From the cell containing the given text, extract its center point as [x, y] coordinate. 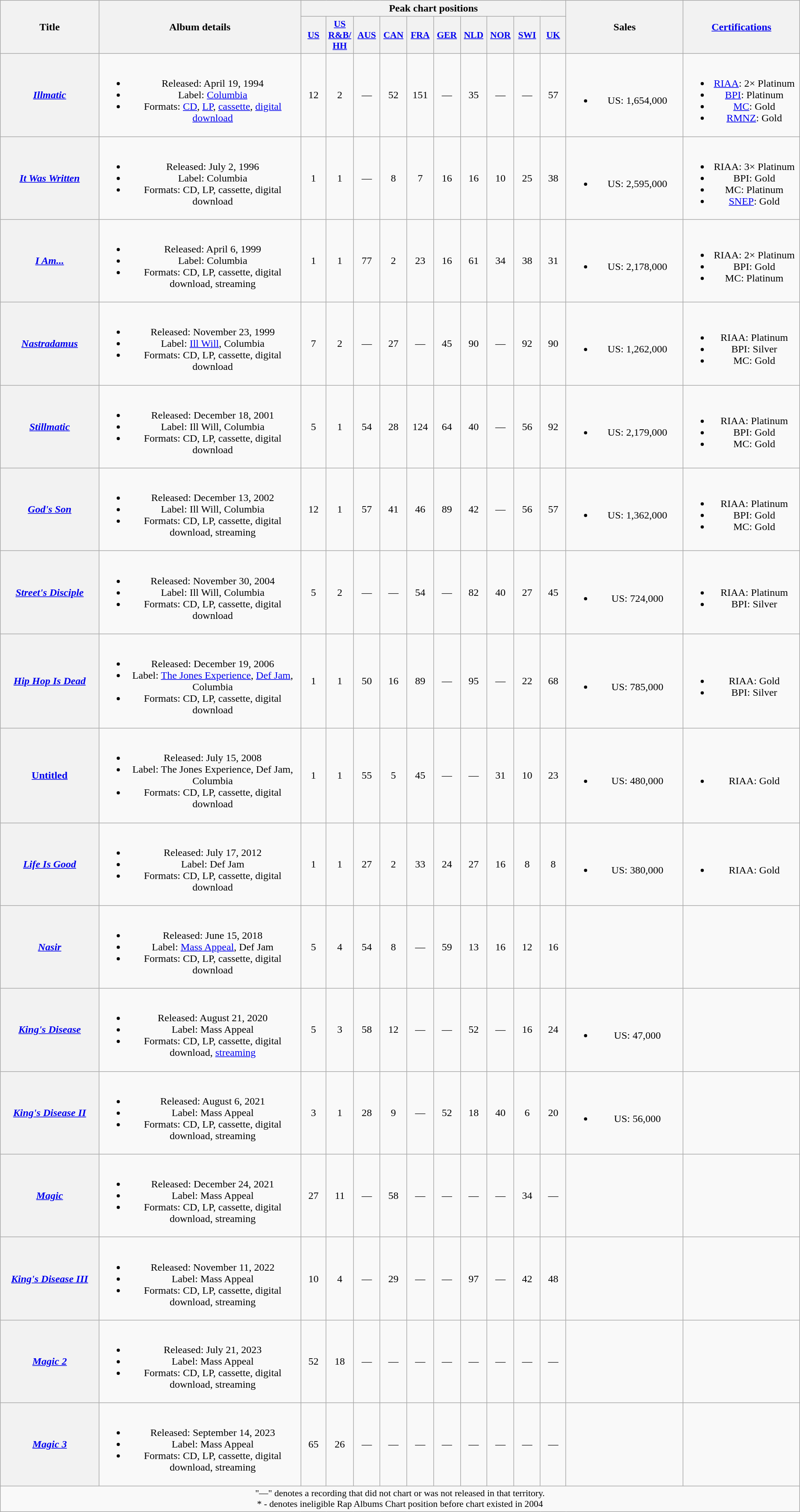
RIAA: GoldBPI: Silver [742, 681]
US: 1,262,000 [624, 344]
68 [553, 681]
UK [553, 35]
Magic 2 [50, 1361]
65 [314, 1444]
SWI [527, 35]
11 [340, 1196]
Released: November 11, 2022Label: Mass AppealFormats: CD, LP, cassette, digital download, streaming [200, 1278]
GER [447, 35]
48 [553, 1278]
29 [393, 1278]
Illmatic [50, 95]
US: 380,000 [624, 864]
13 [474, 947]
US: 2,178,000 [624, 261]
Peak chart positions [433, 9]
Released: August 6, 2021Label: Mass AppealFormats: CD, LP, cassette, digital download, streaming [200, 1113]
Released: July 2, 1996Label: ColumbiaFormats: CD, LP, cassette, digital download [200, 178]
20 [553, 1113]
6 [527, 1113]
US: 1,654,000 [624, 95]
Nastradamus [50, 344]
US: 724,000 [624, 592]
US: 47,000 [624, 1030]
Released: July 15, 2008Label: The Jones Experience, Def Jam, ColumbiaFormats: CD, LP, cassette, digital download [200, 776]
Released: July 17, 2012Label: Def JamFormats: CD, LP, cassette, digital download [200, 864]
US: 56,000 [624, 1113]
NLD [474, 35]
King's Disease [50, 1030]
Untitled [50, 776]
Hip Hop Is Dead [50, 681]
Released: June 15, 2018Label: Mass Appeal, Def JamFormats: CD, LP, cassette, digital download [200, 947]
59 [447, 947]
Released: September 14, 2023Label: Mass AppealFormats: CD, LP, cassette, digital download, streaming [200, 1444]
FRA [420, 35]
82 [474, 592]
CAN [393, 35]
US: 785,000 [624, 681]
55 [367, 776]
Magic [50, 1196]
Released: July 21, 2023Label: Mass AppealFormats: CD, LP, cassette, digital download, streaming [200, 1361]
King's Disease II [50, 1113]
RIAA: PlatinumBPI: SilverMC: Gold [742, 344]
61 [474, 261]
King's Disease III [50, 1278]
USR&B/HH [340, 35]
Title [50, 27]
Magic 3 [50, 1444]
151 [420, 95]
US [314, 35]
Released: November 30, 2004Label: Ill Will, ColumbiaFormats: CD, LP, cassette, digital download [200, 592]
35 [474, 95]
Album details [200, 27]
God's Son [50, 510]
Released: April 19, 1994Label: ColumbiaFormats: CD, LP, cassette, digital download [200, 95]
95 [474, 681]
25 [527, 178]
It Was Written [50, 178]
Certifications [742, 27]
RIAA: PlatinumBPI: Silver [742, 592]
77 [367, 261]
9 [393, 1113]
26 [340, 1444]
Released: December 18, 2001Label: Ill Will, ColumbiaFormats: CD, LP, cassette, digital download [200, 427]
US: 1,362,000 [624, 510]
Nasir [50, 947]
33 [420, 864]
50 [367, 681]
RIAA: 2× PlatinumBPI: PlatinumMC: GoldRMNZ: Gold [742, 95]
Sales [624, 27]
124 [420, 427]
Released: August 21, 2020Label: Mass AppealFormats: CD, LP, cassette, digital download, streaming [200, 1030]
I Am... [50, 261]
US: 2,179,000 [624, 427]
64 [447, 427]
Street's Disciple [50, 592]
RIAA: 3× PlatinumBPI: GoldMC: PlatinumSNEP: Gold [742, 178]
US: 2,595,000 [624, 178]
US: 480,000 [624, 776]
41 [393, 510]
Released: December 19, 2006Label: The Jones Experience, Def Jam, ColumbiaFormats: CD, LP, cassette, digital download [200, 681]
Released: April 6, 1999Label: ColumbiaFormats: CD, LP, cassette, digital download, streaming [200, 261]
Life Is Good [50, 864]
22 [527, 681]
AUS [367, 35]
46 [420, 510]
RIAA: 2× PlatinumBPI: GoldMC: Platinum [742, 261]
Released: December 24, 2021Label: Mass AppealFormats: CD, LP, cassette, digital download, streaming [200, 1196]
NOR [501, 35]
Released: December 13, 2002Label: Ill Will, ColumbiaFormats: CD, LP, cassette, digital download, streaming [200, 510]
97 [474, 1278]
Released: November 23, 1999Label: Ill Will, ColumbiaFormats: CD, LP, cassette, digital download [200, 344]
Stillmatic [50, 427]
